Return (x, y) of the center of cell containing provided text 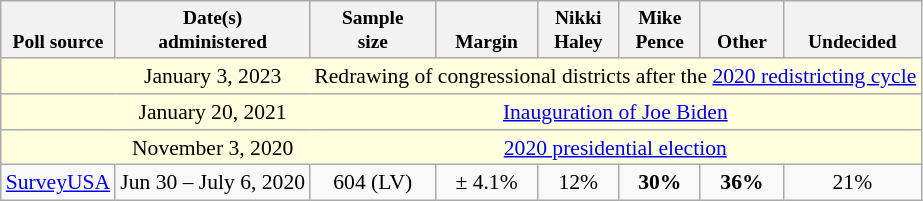
Poll source (58, 30)
604 (LV) (373, 183)
36% (742, 183)
Inauguration of Joe Biden (616, 112)
Redrawing of congressional districts after the 2020 redistricting cycle (616, 76)
NikkiHaley (578, 30)
SurveyUSA (58, 183)
Other (742, 30)
Date(s)administered (212, 30)
12% (578, 183)
January 20, 2021 (212, 112)
Undecided (852, 30)
November 3, 2020 (212, 148)
± 4.1% (487, 183)
2020 presidential election (616, 148)
21% (852, 183)
Jun 30 – July 6, 2020 (212, 183)
January 3, 2023 (212, 76)
MikePence (660, 30)
30% (660, 183)
Samplesize (373, 30)
Margin (487, 30)
